Determine the [X, Y] coordinate at the center of the cell enclosing the given text.  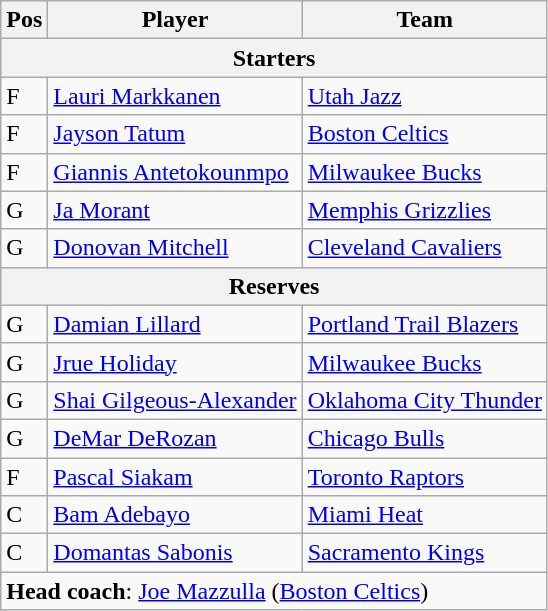
Memphis Grizzlies [424, 210]
Jrue Holiday [175, 362]
Toronto Raptors [424, 477]
Reserves [274, 286]
Ja Morant [175, 210]
Pascal Siakam [175, 477]
DeMar DeRozan [175, 438]
Sacramento Kings [424, 553]
Utah Jazz [424, 96]
Boston Celtics [424, 134]
Domantas Sabonis [175, 553]
Giannis Antetokounmpo [175, 172]
Player [175, 20]
Lauri Markkanen [175, 96]
Shai Gilgeous-Alexander [175, 400]
Miami Heat [424, 515]
Chicago Bulls [424, 438]
Head coach: Joe Mazzulla (Boston Celtics) [274, 591]
Damian Lillard [175, 324]
Donovan Mitchell [175, 248]
Jayson Tatum [175, 134]
Team [424, 20]
Starters [274, 58]
Cleveland Cavaliers [424, 248]
Oklahoma City Thunder [424, 400]
Bam Adebayo [175, 515]
Portland Trail Blazers [424, 324]
Pos [24, 20]
